Provide the (x, y) coordinate of the cell's center where the given text is located.  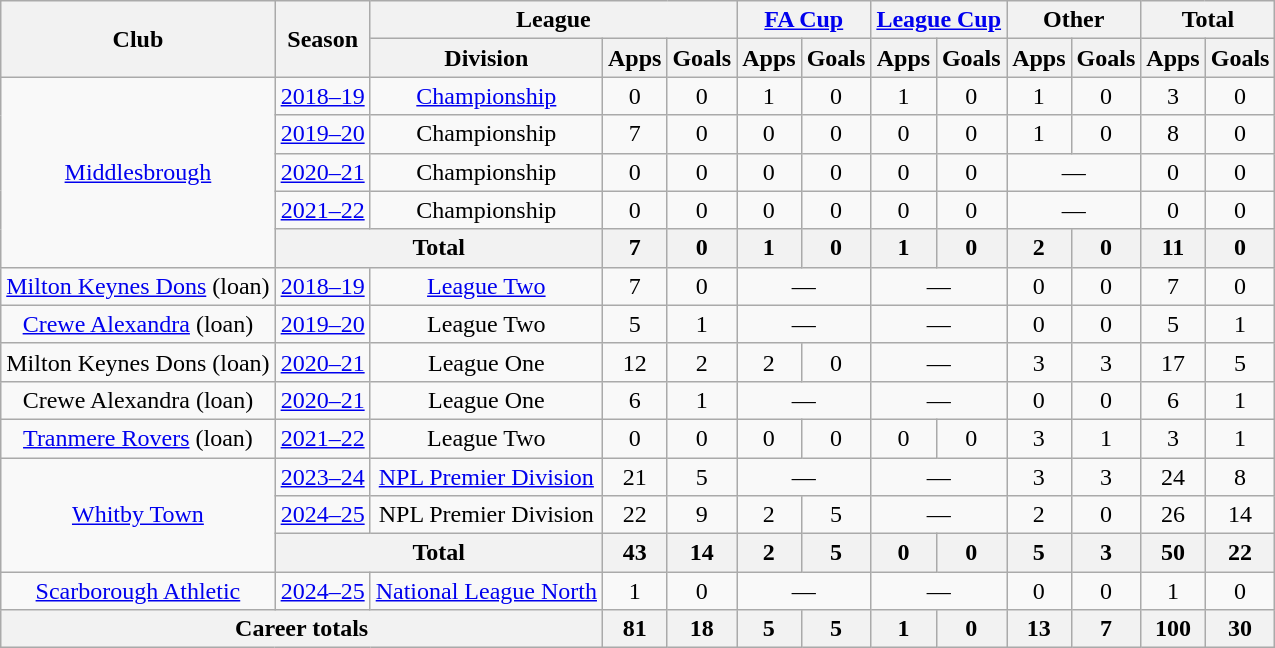
21 (634, 477)
Career totals (302, 629)
Club (138, 39)
11 (1173, 248)
Other (1074, 20)
National League North (486, 591)
13 (1039, 629)
18 (702, 629)
Whitby Town (138, 515)
League Cup (939, 20)
9 (702, 515)
2023–24 (322, 477)
81 (634, 629)
Middlesbrough (138, 172)
26 (1173, 515)
FA Cup (804, 20)
24 (1173, 477)
100 (1173, 629)
12 (634, 362)
17 (1173, 362)
Division (486, 58)
43 (634, 553)
50 (1173, 553)
Season (322, 39)
Scarborough Athletic (138, 591)
30 (1240, 629)
League (553, 20)
Tranmere Rovers (loan) (138, 438)
